Detect which cell encompasses the target text, then output its (x, y) center coordinate. 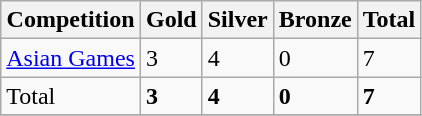
Competition (71, 20)
Gold (171, 20)
Bronze (315, 20)
Silver (238, 20)
Asian Games (71, 58)
